From the cell containing the given text, extract its center point as [x, y] coordinate. 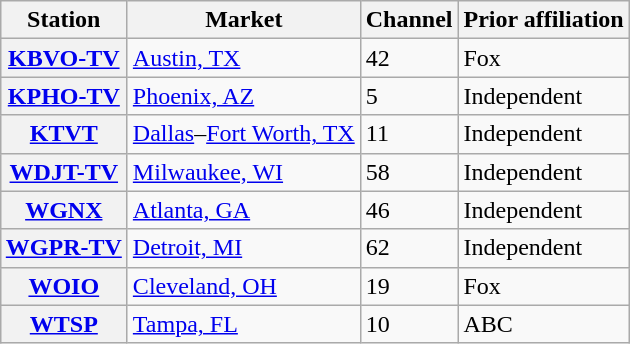
62 [409, 248]
Market [244, 20]
WOIO [64, 286]
19 [409, 286]
Station [64, 20]
Austin, TX [244, 58]
Channel [409, 20]
Cleveland, OH [244, 286]
WTSP [64, 324]
58 [409, 172]
Prior affiliation [544, 20]
10 [409, 324]
42 [409, 58]
11 [409, 134]
WGPR-TV [64, 248]
5 [409, 96]
WDJT-TV [64, 172]
Phoenix, AZ [244, 96]
KBVO-TV [64, 58]
Atlanta, GA [244, 210]
KTVT [64, 134]
Milwaukee, WI [244, 172]
Dallas–Fort Worth, TX [244, 134]
ABC [544, 324]
KPHO-TV [64, 96]
Detroit, MI [244, 248]
WGNX [64, 210]
46 [409, 210]
Tampa, FL [244, 324]
